Extract the [X, Y] coordinate from the center of the cell holding the provided text.  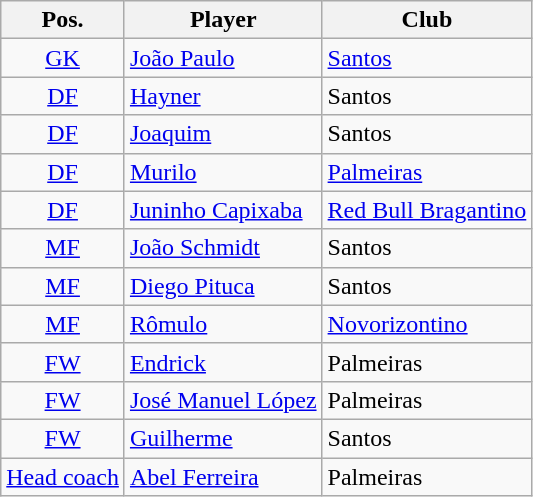
Head coach [63, 477]
Novorizontino [427, 324]
João Schmidt [223, 248]
João Paulo [223, 58]
Joaquim [223, 134]
Hayner [223, 96]
Juninho Capixaba [223, 210]
Diego Pituca [223, 286]
Murilo [223, 172]
Abel Ferreira [223, 477]
Club [427, 20]
Endrick [223, 362]
Pos. [63, 20]
Player [223, 20]
Red Bull Bragantino [427, 210]
Rômulo [223, 324]
José Manuel López [223, 400]
GK [63, 58]
Guilherme [223, 438]
